Locate the cell with the specified text and output its [x, y] center coordinate. 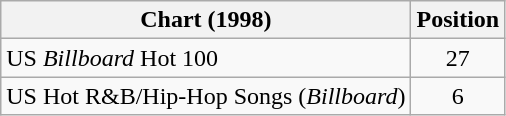
US Hot R&B/Hip-Hop Songs (Billboard) [206, 96]
Position [458, 20]
27 [458, 58]
US Billboard Hot 100 [206, 58]
6 [458, 96]
Chart (1998) [206, 20]
